For the text-containing cell, return its midpoint in (x, y) coordinate format. 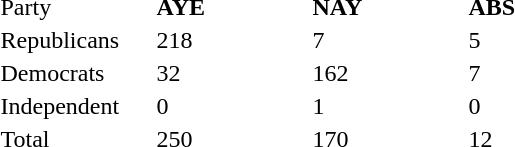
32 (232, 73)
1 (388, 106)
7 (388, 40)
218 (232, 40)
162 (388, 73)
0 (232, 106)
